Locate the cell with the specified text and output its (x, y) center coordinate. 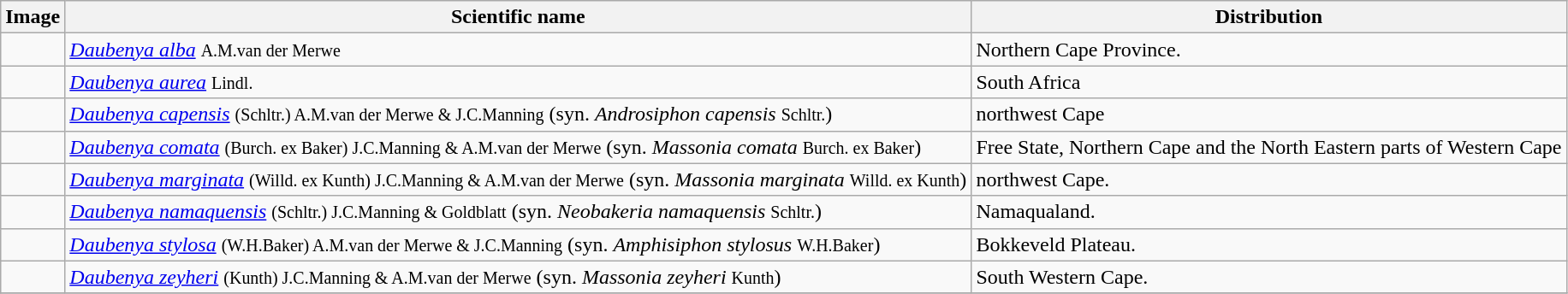
Daubenya aurea Lindl. (519, 82)
Daubenya zeyheri (Kunth) J.C.Manning & A.M.van der Merwe (syn. Massonia zeyheri Kunth) (519, 277)
South Western Cape. (1268, 277)
Daubenya capensis (Schltr.) A.M.van der Merwe & J.C.Manning (syn. Androsiphon capensis Schltr.) (519, 115)
South Africa (1268, 82)
Daubenya alba A.M.van der Merwe (519, 50)
Namaqualand. (1268, 212)
Distribution (1268, 17)
Free State, Northern Cape and the North Eastern parts of Western Cape (1268, 147)
northwest Cape (1268, 115)
Daubenya stylosa (W.H.Baker) A.M.van der Merwe & J.C.Manning (syn. Amphisiphon stylosus W.H.Baker) (519, 244)
Northern Cape Province. (1268, 50)
Daubenya namaquensis (Schltr.) J.C.Manning & Goldblatt (syn. Neobakeria namaquensis Schltr.) (519, 212)
Image (33, 17)
Bokkeveld Plateau. (1268, 244)
northwest Cape. (1268, 179)
Daubenya marginata (Willd. ex Kunth) J.C.Manning & A.M.van der Merwe (syn. Massonia marginata Willd. ex Kunth) (519, 179)
Daubenya comata (Burch. ex Baker) J.C.Manning & A.M.van der Merwe (syn. Massonia comata Burch. ex Baker) (519, 147)
Scientific name (519, 17)
